Pinpoint the cell where the given text exists, returning its [x, y] midpoint coordinate. 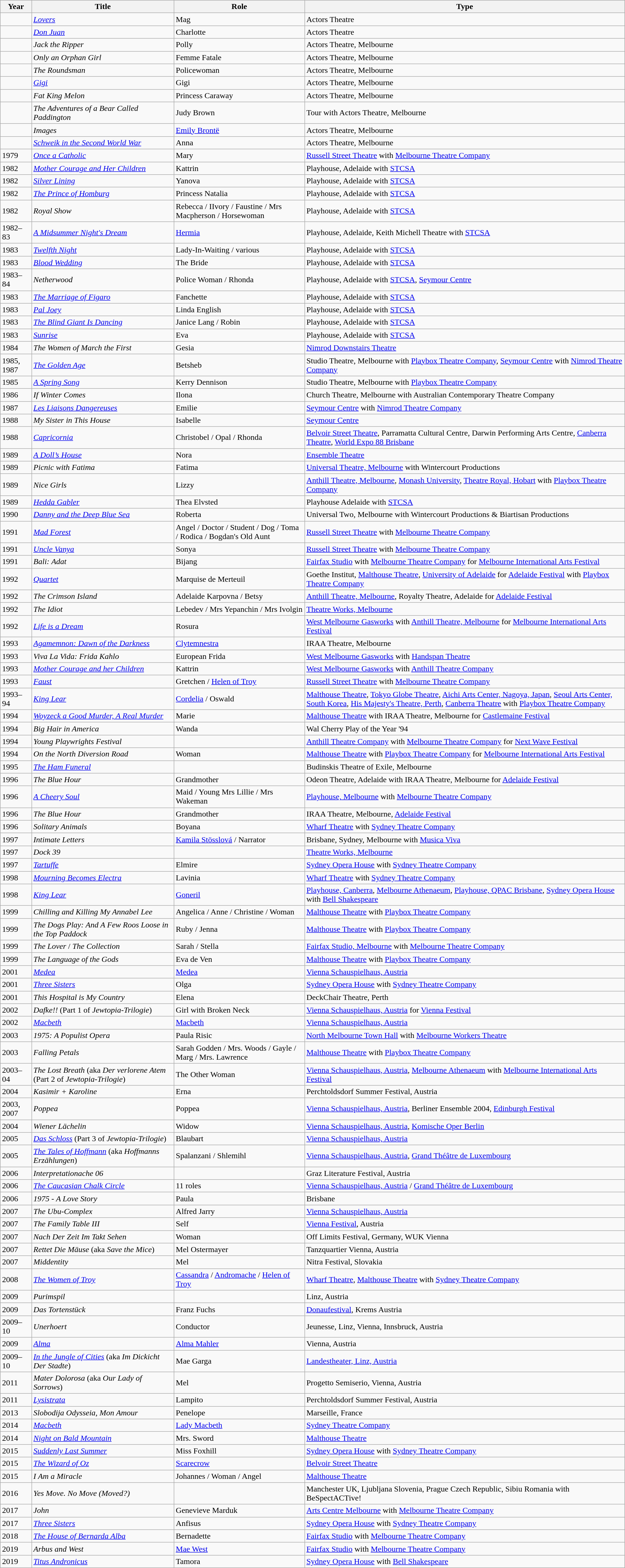
Vienna Festival, Austria [465, 1224]
Bijang [239, 562]
Nora [239, 455]
Emilie [239, 408]
Studio Theatre, Melbourne with Playbox Theatre Company [465, 382]
Blaubart [239, 1139]
Nimrod Downstairs Theatre [465, 348]
Silver Lining [103, 181]
Netherwood [103, 280]
Nach Der Zeit Im Takt Sehen [103, 1237]
Young Playwrights Festival [103, 741]
The Family Table III [103, 1224]
Sonya [239, 549]
Kamila Stösslová / Narrator [239, 839]
Olga [239, 985]
Fairfax Studio with Melbourne Theatre Company for Melbourne International Arts Festival [465, 562]
Donaufestival, Krems Austria [465, 1309]
This Hospital is My Country [103, 997]
Police Woman / Rhonda [239, 280]
Anthill Theatre, Melbourne, Monash University, Theatre Royal, Hobart with Playbox Theatre Company [465, 485]
West Melbourne Gasworks with Anthill Theatre Company [465, 669]
The Adventures of a Bear Called Paddington [103, 113]
1983–84 [16, 280]
Goethe Institut, Malthouse Theatre, University of Adelaide for Adelaide Festival with Playbox Theatre Company [465, 579]
Woyzeck a Good Murder, A Real Murder [103, 716]
Rosura [239, 626]
Policewoman [239, 70]
Yanova [239, 181]
Rettet Die Mäuse (aka Save the Mice) [103, 1249]
1993–94 [16, 699]
Les Liaisons Dangereuses [103, 408]
Johannes / Woman / Angel [239, 1476]
Maid / Young Mrs Lillie / Mrs Wakeman [239, 797]
The Idiot [103, 609]
Goneril [239, 895]
Dock 39 [103, 852]
Faust [103, 682]
Arbus and West [103, 1549]
Seymour Centre with Nimrod Theatre Company [465, 408]
Gretchen / Helen of Troy [239, 682]
I Am a Miracle [103, 1476]
Progetto Semiserio, Vienna, Austria [465, 1383]
Tartuffe [103, 865]
Mag [239, 19]
Fatima [239, 468]
Anna [239, 143]
A Midsummer Night's Dream [103, 232]
Mrs. Sword [239, 1438]
Spalanzani / Shlemihl [239, 1156]
Penelope [239, 1413]
Janice Lang / Robin [239, 322]
11 roles [239, 1186]
Franz Fuchs [239, 1309]
Lovers [103, 19]
Kasimir + Karoline [103, 1091]
Mother Courage and her Children [103, 669]
Scarecrow [239, 1463]
Judy Brown [239, 113]
The Marriage of Figaro [103, 297]
Budinskis Theatre of Exile, Melbourne [465, 767]
Schweik in the Second World War [103, 143]
1987 [16, 408]
Odeon Theatre, Adelaide with IRAA Theatre, Melbourne for Adelaide Festival [465, 779]
Eva [239, 335]
Sarah / Stella [239, 946]
Sunrise [103, 335]
1986 [16, 395]
Wal Cherry Play of the Year '94 [465, 729]
Eva de Ven [239, 959]
1982–83 [16, 232]
Quartet [103, 579]
Princess Caraway [239, 96]
The Bride [239, 263]
Lysistrata [103, 1400]
Lady Macbeth [239, 1425]
Alma Mahler [239, 1344]
European Frida [239, 656]
Polly [239, 45]
Malthouse Theatre with IRAA Theatre, Melbourne for Castlemaine Festival [465, 716]
Clytemnestra [239, 643]
1990 [16, 515]
Wiener Lächelin [103, 1126]
Betsheb [239, 365]
Gesia [239, 348]
The Women of March the First [103, 348]
Solitary Animals [103, 827]
If Winter Comes [103, 395]
Mel Ostermayer [239, 1249]
Playhouse, Adelaide, Keith Michell Theatre with STCSA [465, 232]
1975 - A Love Story [103, 1199]
Malthouse Theatre with Playbox Theatre Company for Melbourne International Arts Festival [465, 754]
Anthill Theatre Company with Melbourne Theatre Company for Next Wave Festival [465, 741]
2003–04 [16, 1074]
Images [103, 130]
Isabelle [239, 420]
Ensemble Theatre [465, 455]
Nice Girls [103, 485]
A Doll’s House [103, 455]
Sarah Godden / Mrs. Woods / Gayle / Marg / Mrs. Lawrence [239, 1053]
Marquise de Merteuil [239, 579]
Vienna Schauspielhaus, Austria, Melbourne Athenaeum with Melbourne International Arts Festival [465, 1074]
The Prince of Homburg [103, 194]
Sydney Opera House with Bell Shakespeare [465, 1561]
Das Tortenstück [103, 1309]
Vienna, Austria [465, 1344]
Life is a Dream [103, 626]
Mary [239, 155]
Lavinia [239, 877]
Jeunesse, Linz, Vienna, Innsbruck, Austria [465, 1327]
Marseille, France [465, 1413]
Belvoir Street Theatre [465, 1463]
Adelaide Karpovna / Betsy [239, 596]
Yes Move. No Move (Moved?) [103, 1494]
Manchester UK, Ljubljana Slovenia, Prague Czech Republic, Sibiu Romania with BeSpectACTive! [465, 1494]
Paula [239, 1199]
Jack the Ripper [103, 45]
Bernadette [239, 1536]
Uncle Vanya [103, 549]
Lizzy [239, 485]
Alfred Jarry [239, 1211]
Interpretationache 06 [103, 1173]
My Sister in This House [103, 420]
Roberta [239, 515]
Christobel / Opal / Rhonda [239, 438]
IRAA Theatre, Melbourne [465, 643]
Middentity [103, 1262]
The Other Woman [239, 1074]
Hermia [239, 232]
Only an Orphan Girl [103, 57]
Conductor [239, 1327]
2016 [16, 1494]
Agamemnon: Dawn of the Darkness [103, 643]
Kerry Dennison [239, 382]
Linda English [239, 310]
Princess Natalia [239, 194]
Playhouse, Melbourne with Melbourne Theatre Company [465, 797]
Falling Petals [103, 1053]
Viva La Vida: Frida Kahlo [103, 656]
Big Hair in America [103, 729]
Playhouse, Adelaide with STCSA, Seymour Centre [465, 280]
The Ubu-Complex [103, 1211]
Playhouse, Canberra, Melbourne Athenaeum, Playhouse, QPAC Brisbane, Sydney Opera House with Bell Shakespeare [465, 895]
The Roundsman [103, 70]
Purimspil [103, 1296]
The Lover / The Collection [103, 946]
2018 [16, 1536]
Mae Garga [239, 1361]
1985, 1987 [16, 365]
Title [103, 7]
Wanda [239, 729]
2008 [16, 1279]
Royal Show [103, 211]
The Wizard of Oz [103, 1463]
Type [465, 7]
Off Limits Festival, Germany, WUK Vienna [465, 1237]
Universal Two, Melbourne with Wintercourt Productions & Biartisan Productions [465, 515]
Marie [239, 716]
Ruby / Jenna [239, 929]
Cassandra / Andromache / Helen of Troy [239, 1279]
In the Jungle of Cities (aka Im Dickicht Der Stadte) [103, 1361]
Emily Brontë [239, 130]
Lebedev / Mrs Yepanchin / Mrs Ivolgin [239, 609]
Girl with Broken Neck [239, 1010]
Tour with Actors Theatre, Melbourne [465, 113]
1979 [16, 155]
Thea Elvsted [239, 502]
Vienna Schauspielhaus, Austria for Vienna Festival [465, 1010]
Picnic with Fatima [103, 468]
2013 [16, 1413]
1985 [16, 382]
Playhouse Adelaide with STCSA [465, 502]
Don Juan [103, 32]
Dafke!! (Part 1 of Jewtopia-Trilogie) [103, 1010]
Rebecca / IIvory / Faustine / Mrs Macpherson / Horsewoman [239, 211]
The Tales of Hoffmann (aka Hoffmanns Erzählungen) [103, 1156]
Mother Courage and Her Children [103, 168]
A Spring Song [103, 382]
Chilling and Killing My Annabel Lee [103, 912]
Mae West [239, 1549]
Capricornia [103, 438]
Mad Forest [103, 532]
Femme Fatale [239, 57]
Danny and the Deep Blue Sea [103, 515]
1975: A Populist Opera [103, 1035]
Pal Joey [103, 310]
Mater Dolorosa (aka Our Lady of Sorrows) [103, 1383]
The House of Bernarda Alba [103, 1536]
IRAA Theatre, Melbourne, Adelaide Festival [465, 814]
Cordelia / Oswald [239, 699]
Brisbane, Sydney, Melbourne with Musica Viva [465, 839]
Alma [103, 1344]
The Ham Funeral [103, 767]
West Melbourne Gasworks with Anthill Theatre, Melbourne for Melbourne International Arts Festival [465, 626]
Vienna Schauspielhaus, Austria / Grand Théâtre de Luxembourg [465, 1186]
Twelfth Night [103, 250]
Vienna Schauspielhaus, Austria, Komische Oper Berlin [465, 1126]
Vienna Schauspielhaus, Austria, Grand Théâtre de Luxembourg [465, 1156]
Suddenly Last Summer [103, 1451]
Angelica / Anne / Christine / Woman [239, 912]
Wharf Theatre, Malthouse Theatre with Sydney Theatre Company [465, 1279]
Seymour Centre [465, 420]
North Melbourne Town Hall with Melbourne Workers Theatre [465, 1035]
Tamora [239, 1561]
The Language of the Gods [103, 959]
West Melbourne Gasworks with Handspan Theatre [465, 656]
Graz Literature Festival, Austria [465, 1173]
Das Schloss (Part 3 of Jewtopia-Trilogie) [103, 1139]
The Golden Age [103, 365]
Bali: Adat [103, 562]
Anthill Theatre, Melbourne, Royalty Theatre, Adelaide for Adelaide Festival [465, 596]
Paula Risic [239, 1035]
Lampito [239, 1400]
The Caucasian Chalk Circle [103, 1186]
Arts Centre Melbourne with Melbourne Theatre Company [465, 1511]
Hedda Gabler [103, 502]
Fat King Melon [103, 96]
The Crimson Island [103, 596]
The Blind Giant Is Dancing [103, 322]
Genevieve Marduk [239, 1511]
Brisbane [465, 1199]
Vienna Schauspielhaus, Austria, Berliner Ensemble 2004, Edinburgh Festival [465, 1109]
Widow [239, 1126]
A Cheery Soul [103, 797]
Slobodija Odysseia, Mon Amour [103, 1413]
Mourning Becomes Electra [103, 877]
Belvoir Street Theatre, Parramatta Cultural Centre, Darwin Performing Arts Centre, Canberra Theatre, World Expo 88 Brisbane [465, 438]
Anfisus [239, 1523]
Boyana [239, 827]
On the North Diversion Road [103, 754]
The Dogs Play: And A Few Roos Loose in the Top Paddock [103, 929]
Fairfax Studio, Melbourne with Melbourne Theatre Company [465, 946]
Lady-In-Waiting / various [239, 250]
Universal Theatre, Melbourne with Wintercourt Productions [465, 468]
Nitra Festival, Slovakia [465, 1262]
Unerhoert [103, 1327]
Blood Wedding [103, 263]
Sydney Theatre Company [465, 1425]
Charlotte [239, 32]
Linz, Austria [465, 1296]
Night on Bald Mountain [103, 1438]
2003, 2007 [16, 1109]
Tanzquartier Vienna, Austria [465, 1249]
Fanchette [239, 297]
Role [239, 7]
1984 [16, 348]
Titus Andronicus [103, 1561]
Angel / Doctor / Student / Dog / Toma / Rodica / Bogdan's Old Aunt [239, 532]
Landestheater, Linz, Austria [465, 1361]
1995 [16, 767]
Intimate Letters [103, 839]
The Lost Breath (aka Der verlorene Atem (Part 2 of Jewtopia-Trilogie) [103, 1074]
Church Theatre, Melbourne with Australian Contemporary Theatre Company [465, 395]
The Women of Troy [103, 1279]
Elena [239, 997]
Studio Theatre, Melbourne with Playbox Theatre Company, Seymour Centre with Nimrod Theatre Company [465, 365]
Year [16, 7]
DeckChair Theatre, Perth [465, 997]
Elmire [239, 865]
Miss Foxhill [239, 1451]
Erna [239, 1091]
John [103, 1511]
Once a Catholic [103, 155]
Self [239, 1224]
Ilona [239, 395]
